Scan for the cell matching the given text and deliver its [X, Y] coordinate at center. 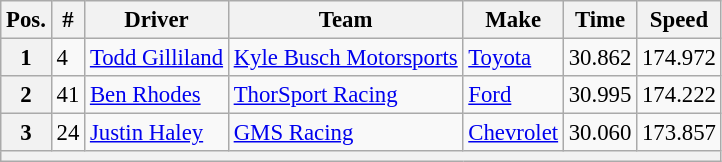
30.995 [600, 95]
Todd Gilliland [157, 58]
Ford [513, 95]
24 [68, 133]
Ben Rhodes [157, 95]
Toyota [513, 58]
30.862 [600, 58]
Kyle Busch Motorsports [346, 58]
Time [600, 20]
174.972 [680, 58]
Pos. [26, 20]
GMS Racing [346, 133]
ThorSport Racing [346, 95]
Make [513, 20]
Team [346, 20]
2 [26, 95]
4 [68, 58]
# [68, 20]
1 [26, 58]
41 [68, 95]
173.857 [680, 133]
Speed [680, 20]
Driver [157, 20]
Justin Haley [157, 133]
30.060 [600, 133]
174.222 [680, 95]
Chevrolet [513, 133]
3 [26, 133]
